Extract the [X, Y] coordinate from the center of the cell holding the provided text.  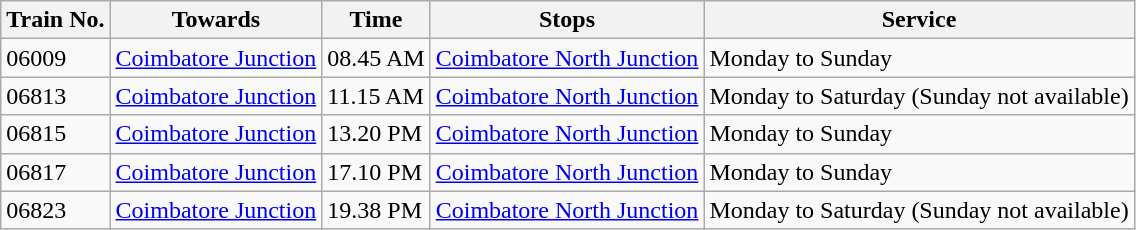
Stops [567, 20]
13.20 PM [376, 134]
06009 [56, 58]
08.45 AM [376, 58]
19.38 PM [376, 210]
17.10 PM [376, 172]
06813 [56, 96]
Time [376, 20]
06823 [56, 210]
06815 [56, 134]
Train No. [56, 20]
11.15 AM [376, 96]
Service [919, 20]
Towards [216, 20]
06817 [56, 172]
